For the text-containing cell, return its midpoint in [X, Y] coordinate format. 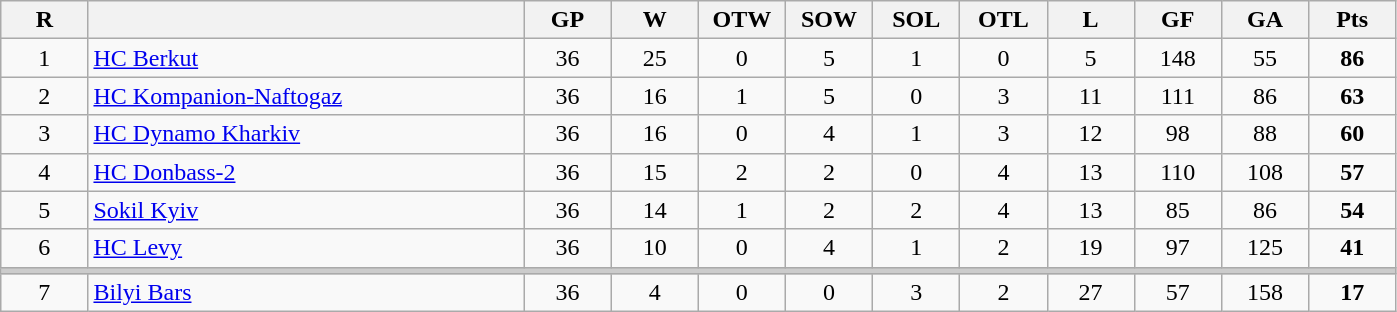
110 [1178, 172]
111 [1178, 96]
85 [1178, 210]
HC Berkut [306, 58]
10 [654, 248]
60 [1352, 134]
HC Donbass-2 [306, 172]
Bilyi Bars [306, 293]
63 [1352, 96]
7 [44, 293]
R [44, 20]
SOW [828, 20]
Sokil Kyiv [306, 210]
15 [654, 172]
HC Levy [306, 248]
W [654, 20]
98 [1178, 134]
GA [1264, 20]
88 [1264, 134]
125 [1264, 248]
HC Kompanion-Naftogaz [306, 96]
27 [1090, 293]
L [1090, 20]
11 [1090, 96]
97 [1178, 248]
25 [654, 58]
SOL [916, 20]
148 [1178, 58]
14 [654, 210]
GP [568, 20]
41 [1352, 248]
19 [1090, 248]
108 [1264, 172]
GF [1178, 20]
54 [1352, 210]
HC Dynamo Kharkiv [306, 134]
Pts [1352, 20]
OTW [742, 20]
OTL [1004, 20]
158 [1264, 293]
12 [1090, 134]
55 [1264, 58]
17 [1352, 293]
6 [44, 248]
